For the text-containing cell, return its midpoint in (X, Y) coordinate format. 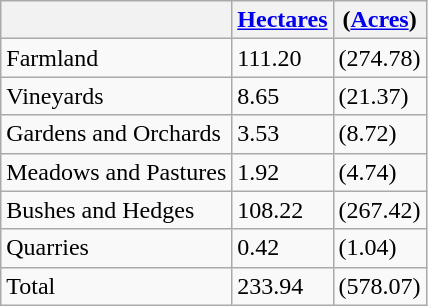
1.92 (282, 172)
Bushes and Hedges (116, 210)
0.42 (282, 248)
Quarries (116, 248)
Hectares (282, 20)
8.65 (282, 96)
(1.04) (380, 248)
111.20 (282, 58)
(Acres) (380, 20)
Gardens and Orchards (116, 134)
(21.37) (380, 96)
108.22 (282, 210)
3.53 (282, 134)
Total (116, 286)
(8.72) (380, 134)
(4.74) (380, 172)
(267.42) (380, 210)
(274.78) (380, 58)
Farmland (116, 58)
(578.07) (380, 286)
233.94 (282, 286)
Vineyards (116, 96)
Meadows and Pastures (116, 172)
